Extract the (x, y) coordinate from the center of the cell holding the provided text.  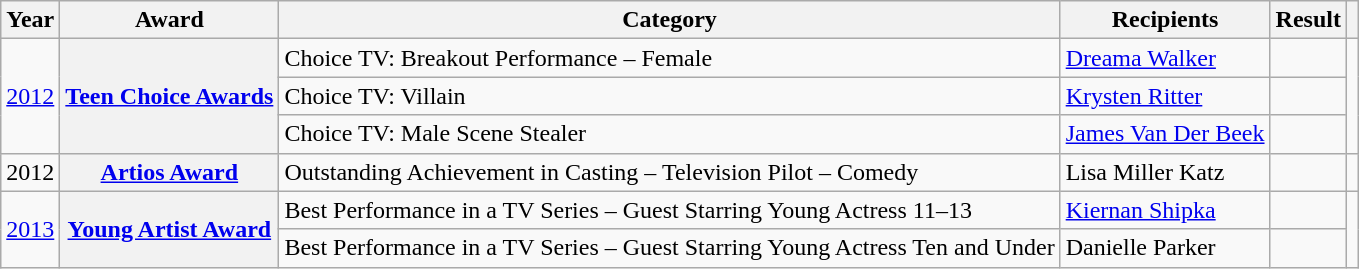
Year (30, 20)
Choice TV: Male Scene Stealer (670, 134)
Lisa Miller Katz (1165, 172)
Outstanding Achievement in Casting – Television Pilot – Comedy (670, 172)
Dreama Walker (1165, 58)
Artios Award (170, 172)
Best Performance in a TV Series – Guest Starring Young Actress 11–13 (670, 210)
Recipients (1165, 20)
Krysten Ritter (1165, 96)
Result (1308, 20)
Best Performance in a TV Series – Guest Starring Young Actress Ten and Under (670, 248)
Choice TV: Breakout Performance – Female (670, 58)
Young Artist Award (170, 229)
Teen Choice Awards (170, 96)
Kiernan Shipka (1165, 210)
Danielle Parker (1165, 248)
Award (170, 20)
Choice TV: Villain (670, 96)
James Van Der Beek (1165, 134)
Category (670, 20)
2013 (30, 229)
